Locate the cell with the specified text and output its (x, y) center coordinate. 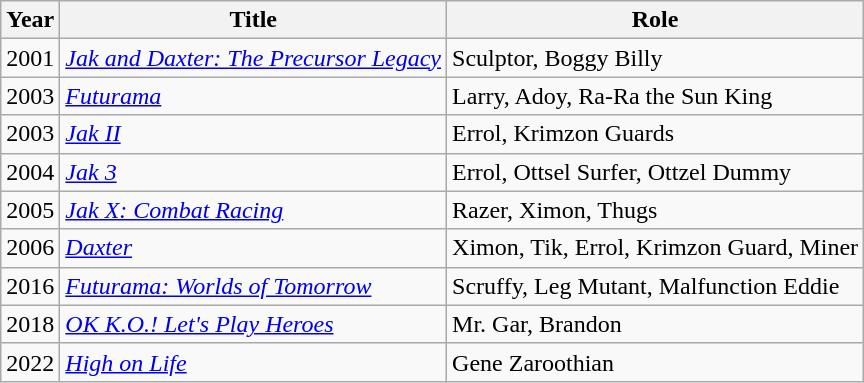
2005 (30, 210)
Ximon, Tik, Errol, Krimzon Guard, Miner (656, 248)
Year (30, 20)
2016 (30, 286)
Role (656, 20)
Jak II (254, 134)
2018 (30, 324)
Errol, Ottsel Surfer, Ottzel Dummy (656, 172)
Jak and Daxter: The Precursor Legacy (254, 58)
Errol, Krimzon Guards (656, 134)
Daxter (254, 248)
2001 (30, 58)
Razer, Ximon, Thugs (656, 210)
High on Life (254, 362)
2004 (30, 172)
Futurama (254, 96)
Larry, Adoy, Ra-Ra the Sun King (656, 96)
Title (254, 20)
Futurama: Worlds of Tomorrow (254, 286)
2022 (30, 362)
OK K.O.! Let's Play Heroes (254, 324)
Jak 3 (254, 172)
Gene Zaroothian (656, 362)
2006 (30, 248)
Sculptor, Boggy Billy (656, 58)
Jak X: Combat Racing (254, 210)
Mr. Gar, Brandon (656, 324)
Scruffy, Leg Mutant, Malfunction Eddie (656, 286)
